Capture the cell that displays the provided text and extract its (x, y) central coordinate. 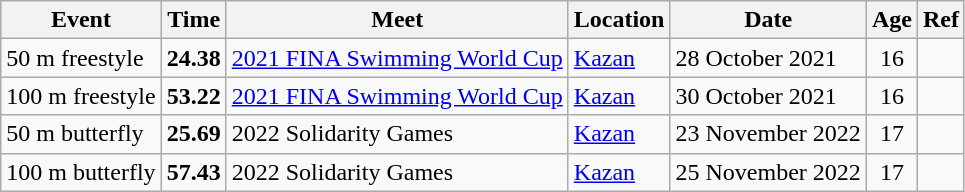
100 m freestyle (81, 96)
25.69 (194, 134)
53.22 (194, 96)
Age (892, 20)
24.38 (194, 58)
25 November 2022 (768, 172)
Ref (940, 20)
Date (768, 20)
Event (81, 20)
Location (619, 20)
28 October 2021 (768, 58)
100 m butterfly (81, 172)
23 November 2022 (768, 134)
Time (194, 20)
50 m butterfly (81, 134)
Meet (397, 20)
30 October 2021 (768, 96)
50 m freestyle (81, 58)
57.43 (194, 172)
